Provide the (X, Y) coordinate of the cell's center where the given text is located.  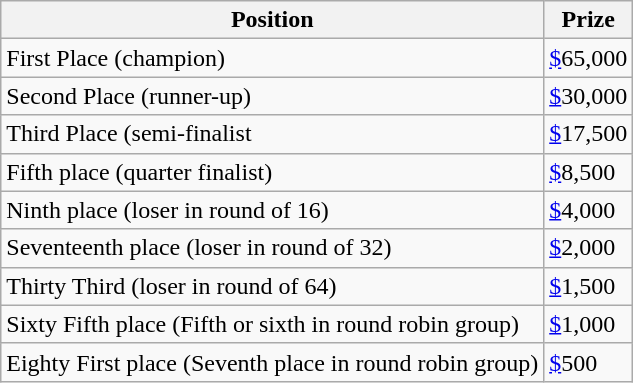
$65,000 (588, 58)
Fifth place (quarter finalist) (272, 172)
$17,500 (588, 134)
$8,500 (588, 172)
$1,000 (588, 324)
Position (272, 20)
Prize (588, 20)
$30,000 (588, 96)
First Place (champion) (272, 58)
$4,000 (588, 210)
$1,500 (588, 286)
Third Place (semi-finalist (272, 134)
Eighty First place (Seventh place in round robin group) (272, 362)
Second Place (runner-up) (272, 96)
$500 (588, 362)
Ninth place (loser in round of 16) (272, 210)
$2,000 (588, 248)
Seventeenth place (loser in round of 32) (272, 248)
Sixty Fifth place (Fifth or sixth in round robin group) (272, 324)
Thirty Third (loser in round of 64) (272, 286)
